Pinpoint the cell where the given text exists, returning its [x, y] midpoint coordinate. 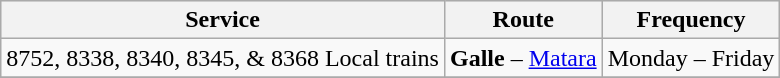
Galle – Matara [523, 58]
8752, 8338, 8340, 8345, & 8368 Local trains [223, 58]
Frequency [691, 20]
Route [523, 20]
Service [223, 20]
Monday – Friday [691, 58]
